Search for the cell housing the specified text and yield its (X, Y) center coordinate. 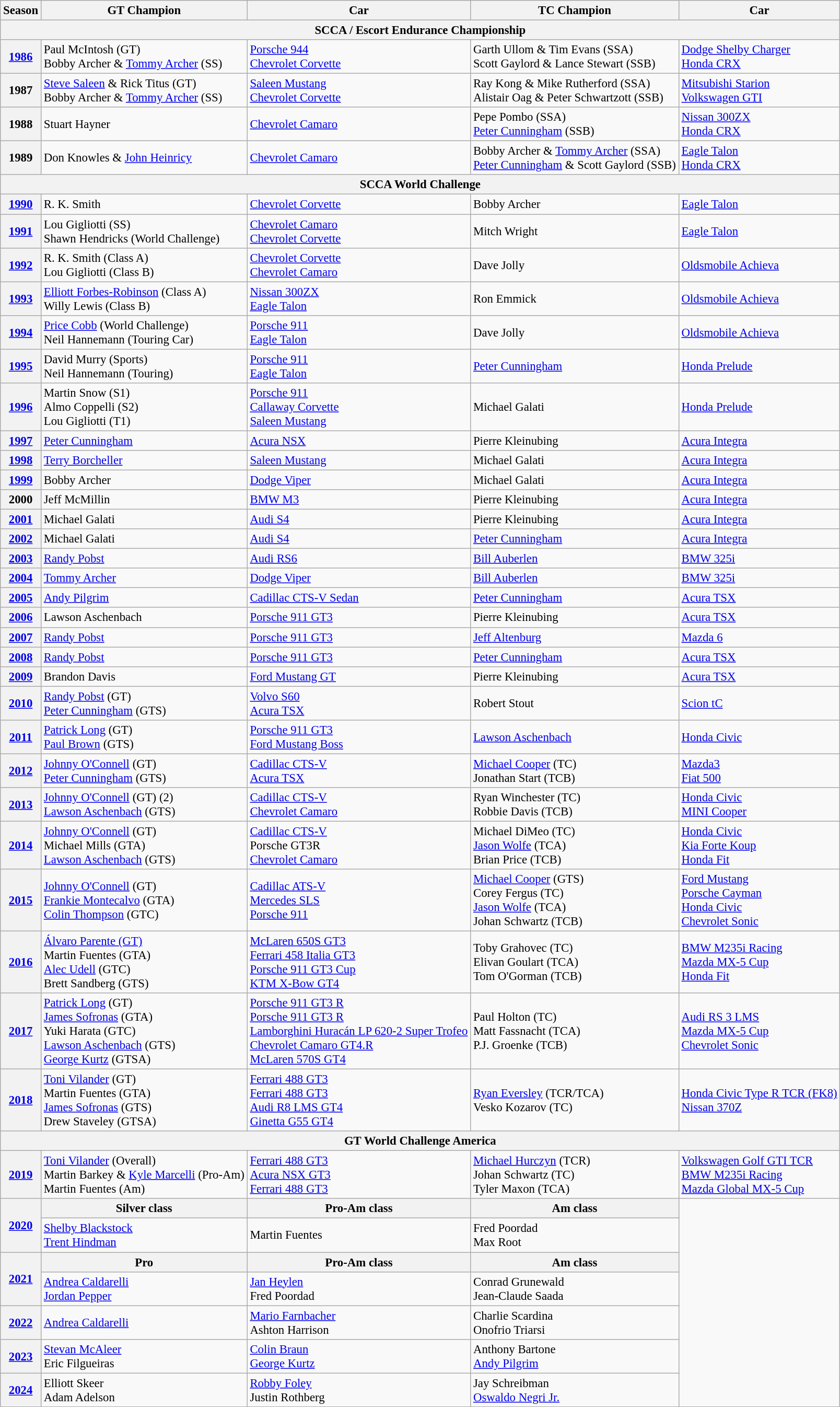
1988 (21, 124)
Robby Foley Justin Rothberg (359, 1390)
Toby Grahovec (TC)Elivan Goulart (TCA)Tom O'Gorman (TCB) (575, 963)
2020 (21, 1226)
2024 (21, 1390)
2023 (21, 1356)
2010 (21, 703)
Fred Poordad Max Root (575, 1236)
Honda Civic Kia Forte KoupHonda Fit (760, 845)
Chevrolet CamaroChevrolet Corvette (359, 231)
Price Cobb (World Challenge)Neil Hannemann (Touring Car) (144, 332)
Colin Braun George Kurtz (359, 1356)
Toni Vilander (GT) Martin Fuentes (GTA)James Sofronas (GTS) Drew Staveley (GTSA) (144, 1101)
Jeff McMillin (144, 500)
Garth Ullom & Tim Evans (SSA)Scott Gaylord & Lance Stewart (SSB) (575, 56)
1989 (21, 158)
Anthony Bartone Andy Pilgrim (575, 1356)
Patrick Long (GT) James Sofronas (GTA)Yuki Harata (GTC)Lawson Aschenbach (GTS) George Kurtz (GTSA) (144, 1031)
Saleen Mustang (359, 460)
Andrea Caldarelli Jordan Pepper (144, 1289)
1996 (21, 407)
Martin Snow (S1)Almo Coppelli (S2)Lou Gigliotti (T1) (144, 407)
Michael DiMeo (TC)Jason Wolfe (TCA)Brian Price (TCB) (575, 845)
Cadillac CTS-V Sedan (359, 598)
Scion tC (760, 703)
2017 (21, 1031)
1987 (21, 91)
Nissan 300ZXHonda CRX (760, 124)
2005 (21, 598)
2014 (21, 845)
2006 (21, 618)
Jay Schreibman Oswaldo Negri Jr. (575, 1390)
Dodge Shelby ChargerHonda CRX (760, 56)
2019 (21, 1175)
2004 (21, 578)
Porsche 911 GT3 R Porsche 911 GT3 RLamborghini Huracán LP 620-2 Super TrofeoChevrolet Camaro GT4.RMcLaren 570S GT4 (359, 1031)
Conrad Grunewald Jean-Claude Saada (575, 1289)
David Murry (Sports)Neil Hannemann (Touring) (144, 366)
Andy Pilgrim (144, 598)
Volkswagen Golf GTI TCRBMW M235i RacingMazda Global MX-5 Cup (760, 1175)
Ford Mustang GT (359, 676)
1992 (21, 264)
Brandon Davis (144, 676)
Michael Cooper (TC)Jonathan Start (TCB) (575, 770)
Chevrolet CorvetteChevrolet Camaro (359, 264)
2012 (21, 770)
Volvo S60Acura TSX (359, 703)
2000 (21, 500)
Pepe Pombo (SSA)Peter Cunningham (SSB) (575, 124)
Nissan 300ZXEagle Talon (359, 299)
Ferrari 488 GT3 Ferrari 488 GT3Audi R8 LMS GT4Ginetta G55 GT4 (359, 1101)
2002 (21, 539)
1997 (21, 441)
BMW M235i RacingMazda MX-5 CupHonda Fit (760, 963)
SCCA World Challenge (420, 184)
2008 (21, 657)
2009 (21, 676)
Ron Emmick (575, 299)
Pro (144, 1262)
BMW M3 (359, 500)
R. K. Smith (Class A)Lou Gigliotti (Class B) (144, 264)
Silver class (144, 1209)
1995 (21, 366)
Elliott Forbes-Robinson (Class A)Willy Lewis (Class B) (144, 299)
Randy Pobst (GT)Peter Cunningham (GTS) (144, 703)
Johnny O'Connell (GT) (2)Lawson Aschenbach (GTS) (144, 805)
Tommy Archer (144, 578)
Cadillac CTS-VChevrolet Camaro (359, 805)
Patrick Long (GT)Paul Brown (GTS) (144, 737)
Porsche 944Chevrolet Corvette (359, 56)
Johnny O'Connell (GT)Michael Mills (GTA)Lawson Aschenbach (GTS) (144, 845)
TC Champion (575, 10)
Ryan Winchester (TC)Robbie Davis (TCB) (575, 805)
Cadillac ATS-V Mercedes SLS Porsche 911 (359, 900)
Paul McIntosh (GT)Bobby Archer & Tommy Archer (SS) (144, 56)
Honda Civic (760, 737)
McLaren 650S GT3Ferrari 458 Italia GT3Porsche 911 GT3 CupKTM X-Bow GT4 (359, 963)
Johnny O'Connell (GT)Frankie Montecalvo (GTA)Colin Thompson (GTC) (144, 900)
Terry Borcheller (144, 460)
Ryan Eversley (TCR/TCA)Vesko Kozarov (TC) (575, 1101)
Paul Holton (TC)Matt Fassnacht (TCA)P.J. Groenke (TCB) (575, 1031)
2016 (21, 963)
Mazda3Fiat 500 (760, 770)
Mazda 6 (760, 637)
Mitsubishi StarionVolkswagen GTI (760, 91)
2007 (21, 637)
Porsche 911 GT3Ford Mustang Boss (359, 737)
Michael Hurczyn (TCR)Johan Schwartz (TC)Tyler Maxon (TCA) (575, 1175)
Elliott Skeer Adam Adelson (144, 1390)
Honda Civic Type R TCR (FK8)Nissan 370Z (760, 1101)
2022 (21, 1322)
Cadillac CTS-VPorsche GT3RChevrolet Camaro (359, 845)
Álvaro Parente (GT)Martin Fuentes (GTA)Alec Udell (GTC)Brett Sandberg (GTS) (144, 963)
Stevan McAleer Eric Filgueiras (144, 1356)
Eagle TalonHonda CRX (760, 158)
Jeff Altenburg (575, 637)
Shelby Blackstock Trent Hindman (144, 1236)
Ferrari 488 GT3Acura NSX GT3Ferrari 488 GT3 (359, 1175)
2003 (21, 559)
1991 (21, 231)
Saleen MustangChevrolet Corvette (359, 91)
R. K. Smith (144, 204)
Season (21, 10)
Jan Heylen Fred Poordad (359, 1289)
Mitch Wright (575, 231)
Andrea Caldarelli (144, 1322)
Charlie Scardina Onofrio Triarsi (575, 1322)
Ray Kong & Mike Rutherford (SSA)Alistair Oag & Peter Schwartzott (SSB) (575, 91)
Audi RS 3 LMSMazda MX-5 CupChevrolet Sonic (760, 1031)
Robert Stout (575, 703)
Johnny O'Connell (GT)Peter Cunningham (GTS) (144, 770)
Porsche 911Callaway CorvetteSaleen Mustang (359, 407)
2001 (21, 520)
Mario Farnbacher Ashton Harrison (359, 1322)
Audi RS6 (359, 559)
Honda CivicMINI Cooper (760, 805)
Don Knowles & John Heinricy (144, 158)
1999 (21, 480)
Acura NSX (359, 441)
Martin Fuentes (359, 1236)
Toni Vilander (Overall) Martin Barkey & Kyle Marcelli (Pro-Am)Martin Fuentes (Am) (144, 1175)
1998 (21, 460)
2013 (21, 805)
GT World Challenge America (420, 1141)
GT Champion (144, 10)
Steve Saleen & Rick Titus (GT)Bobby Archer & Tommy Archer (SS) (144, 91)
1994 (21, 332)
Cadillac CTS-VAcura TSX (359, 770)
SCCA / Escort Endurance Championship (420, 30)
Michael Cooper (GTS)Corey Fergus (TC)Jason Wolfe (TCA)Johan Schwartz (TCB) (575, 900)
2021 (21, 1279)
Chevrolet Corvette (359, 204)
Bobby Archer & Tommy Archer (SSA)Peter Cunningham & Scott Gaylord (SSB) (575, 158)
Lou Gigliotti (SS)Shawn Hendricks (World Challenge) (144, 231)
1986 (21, 56)
1993 (21, 299)
2011 (21, 737)
Stuart Hayner (144, 124)
2015 (21, 900)
1990 (21, 204)
2018 (21, 1101)
Ford MustangPorsche CaymanHonda CivicChevrolet Sonic (760, 900)
